Identify which cell holds the provided text, then report its (x, y) central coordinate. 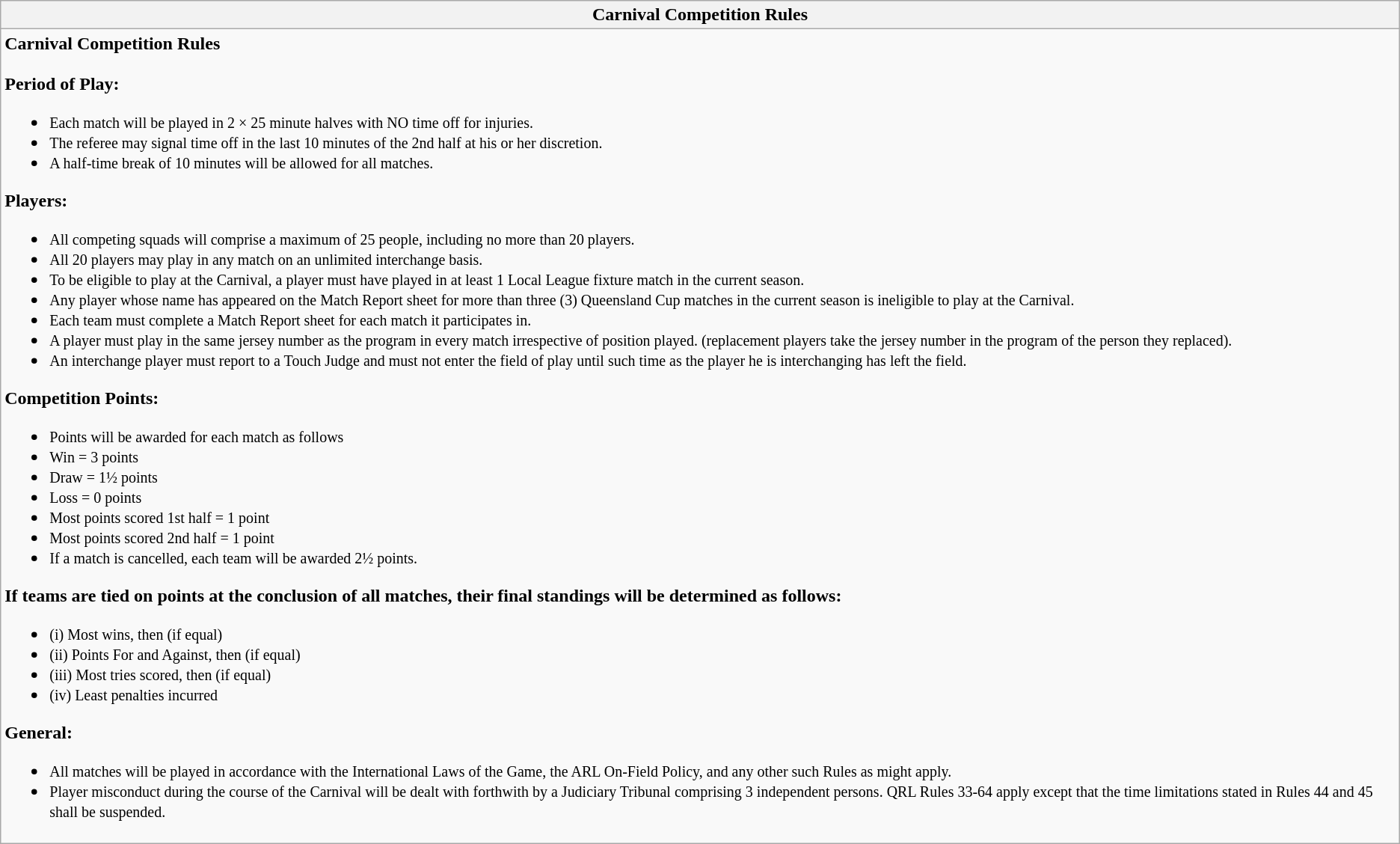
Carnival Competition Rules (700, 15)
